Identify which cell holds the provided text, then report its [X, Y] central coordinate. 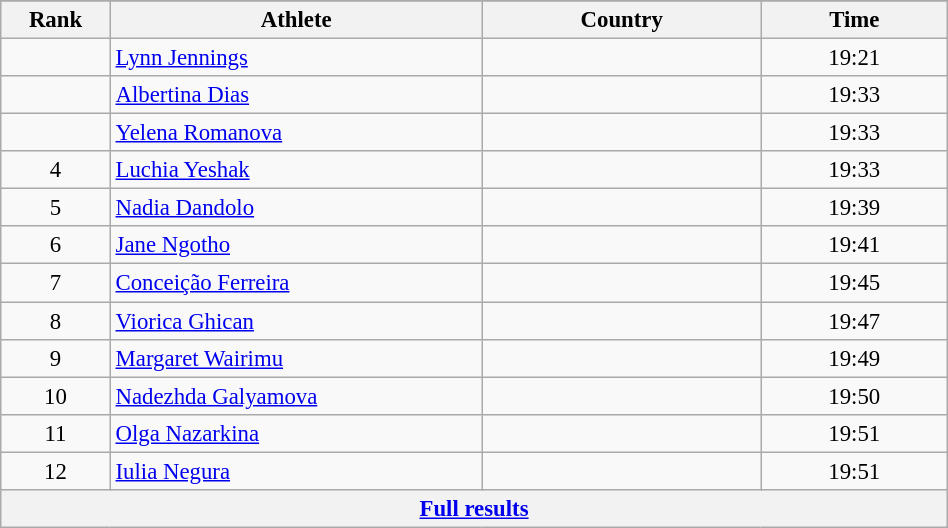
19:50 [854, 396]
19:49 [854, 358]
Iulia Negura [296, 471]
4 [56, 170]
19:21 [854, 58]
Olga Nazarkina [296, 433]
5 [56, 208]
Viorica Ghican [296, 321]
Lynn Jennings [296, 58]
Albertina Dias [296, 95]
Luchia Yeshak [296, 170]
9 [56, 358]
Yelena Romanova [296, 133]
8 [56, 321]
Conceição Ferreira [296, 283]
10 [56, 396]
Full results [474, 509]
Jane Ngotho [296, 245]
Margaret Wairimu [296, 358]
11 [56, 433]
Rank [56, 20]
12 [56, 471]
Nadia Dandolo [296, 208]
Country [622, 20]
6 [56, 245]
19:47 [854, 321]
19:45 [854, 283]
19:39 [854, 208]
Nadezhda Galyamova [296, 396]
Time [854, 20]
19:41 [854, 245]
7 [56, 283]
Athlete [296, 20]
